For the text-containing cell, return its midpoint in (X, Y) coordinate format. 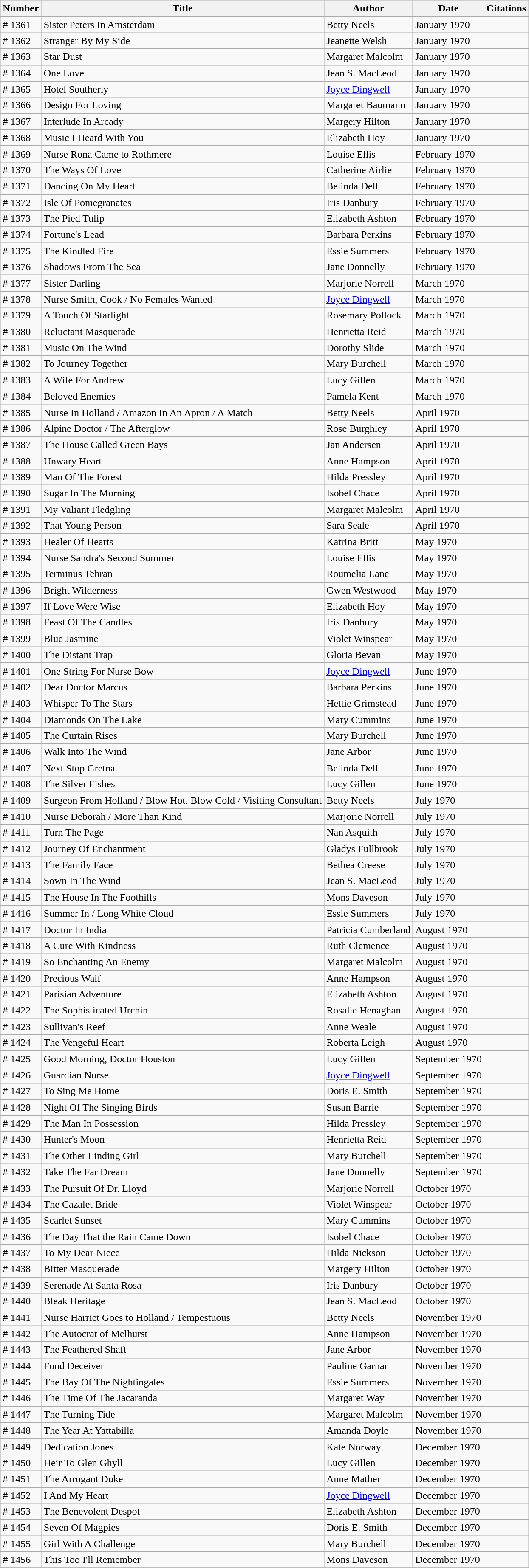
# 1431 (21, 1156)
To Journey Together (183, 364)
The Pursuit Of Dr. Lloyd (183, 1188)
# 1395 (21, 574)
# 1372 (21, 203)
That Young Person (183, 526)
The Time Of The Jacaranda (183, 1398)
Walk Into The Wind (183, 752)
# 1400 (21, 655)
The House In The Foothills (183, 897)
Roberta Leigh (369, 1043)
Author (369, 8)
# 1433 (21, 1188)
Roumelia Lane (369, 574)
# 1405 (21, 736)
Dedication Jones (183, 1447)
# 1445 (21, 1382)
Next Stop Gretna (183, 768)
Nurse In Holland / Amazon In An Apron / A Match (183, 412)
A Wife For Andrew (183, 380)
Interlude In Arcady (183, 121)
# 1391 (21, 510)
The House Called Green Bays (183, 445)
Gwen Westwood (369, 590)
# 1368 (21, 138)
Night Of The Singing Birds (183, 1107)
# 1436 (21, 1237)
# 1383 (21, 380)
Margaret Baumann (369, 105)
Hilda Nickson (369, 1253)
# 1403 (21, 703)
# 1394 (21, 558)
Guardian Nurse (183, 1075)
Alpine Doctor / The Afterglow (183, 428)
# 1373 (21, 219)
# 1447 (21, 1414)
# 1434 (21, 1204)
# 1421 (21, 994)
The Kindled Fire (183, 251)
# 1410 (21, 816)
Design For Loving (183, 105)
Hettie Grimstead (369, 703)
Beloved Enemies (183, 396)
Nurse Smith, Cook / No Females Wanted (183, 299)
# 1362 (21, 41)
# 1455 (21, 1544)
# 1417 (21, 929)
# 1370 (21, 170)
# 1425 (21, 1059)
Susan Barrie (369, 1107)
# 1435 (21, 1220)
# 1369 (21, 154)
A Touch Of Starlight (183, 315)
The Curtain Rises (183, 736)
# 1422 (21, 1011)
# 1364 (21, 73)
# 1446 (21, 1398)
# 1408 (21, 784)
Blue Jasmine (183, 639)
# 1423 (21, 1027)
The Pied Tulip (183, 219)
# 1448 (21, 1430)
# 1409 (21, 800)
Whisper To The Stars (183, 703)
# 1407 (21, 768)
Dear Doctor Marcus (183, 687)
# 1365 (21, 89)
# 1411 (21, 833)
Terminus Tehran (183, 574)
The Other Linding Girl (183, 1156)
# 1374 (21, 235)
This Too I'll Remember (183, 1560)
Shadows From The Sea (183, 267)
The Cazalet Bride (183, 1204)
Heir To Glen Ghyll (183, 1463)
Feast Of The Candles (183, 622)
# 1454 (21, 1528)
Gloria Bevan (369, 655)
The Ways Of Love (183, 170)
# 1381 (21, 348)
# 1443 (21, 1350)
# 1379 (21, 315)
# 1386 (21, 428)
Journey Of Enchantment (183, 849)
Kate Norway (369, 1447)
To Sing Me Home (183, 1091)
# 1380 (21, 332)
# 1392 (21, 526)
Nurse Sandra's Second Summer (183, 558)
Good Morning, Doctor Houston (183, 1059)
The Sophisticated Urchin (183, 1011)
# 1366 (21, 105)
Sown In The Wind (183, 881)
# 1376 (21, 267)
The Turning Tide (183, 1414)
# 1382 (21, 364)
# 1450 (21, 1463)
My Valiant Fledgling (183, 510)
Music I Heard With You (183, 138)
The Day That the Rain Came Down (183, 1237)
# 1375 (21, 251)
Isle Of Pomegranates (183, 203)
Sullivan's Reef (183, 1027)
A Cure With Kindness (183, 946)
# 1385 (21, 412)
Girl With A Challenge (183, 1544)
The Bay Of The Nightingales (183, 1382)
Sister Peters In Amsterdam (183, 25)
Sister Darling (183, 283)
# 1414 (21, 881)
Bitter Masquerade (183, 1269)
Dancing On My Heart (183, 186)
# 1440 (21, 1301)
Anne Weale (369, 1027)
Jeanette Welsh (369, 41)
Pamela Kent (369, 396)
So Enchanting An Enemy (183, 962)
# 1367 (21, 121)
# 1427 (21, 1091)
# 1398 (21, 622)
# 1432 (21, 1172)
# 1378 (21, 299)
Rosalie Henaghan (369, 1011)
The Distant Trap (183, 655)
Diamonds On The Lake (183, 720)
# 1397 (21, 606)
# 1428 (21, 1107)
One String For Nurse Bow (183, 671)
Man Of The Forest (183, 477)
# 1456 (21, 1560)
The Year At Yattabilla (183, 1430)
# 1387 (21, 445)
Katrina Britt (369, 542)
Gladys Fullbrook (369, 849)
The Silver Fishes (183, 784)
# 1426 (21, 1075)
Patricia Cumberland (369, 929)
# 1390 (21, 493)
# 1406 (21, 752)
One Love (183, 73)
The Man In Possession (183, 1123)
Rose Burghley (369, 428)
Catherine Airlie (369, 170)
If Love Were Wise (183, 606)
# 1404 (21, 720)
# 1384 (21, 396)
Stranger By My Side (183, 41)
Fortune's Lead (183, 235)
# 1389 (21, 477)
# 1412 (21, 849)
# 1401 (21, 671)
Bleak Heritage (183, 1301)
# 1439 (21, 1285)
Hunter's Moon (183, 1140)
# 1413 (21, 865)
Citations (506, 8)
# 1449 (21, 1447)
Fond Deceiver (183, 1366)
Music On The Wind (183, 348)
Dorothy Slide (369, 348)
Unwary Heart (183, 461)
# 1415 (21, 897)
Star Dust (183, 57)
# 1453 (21, 1512)
The Benevolent Despot (183, 1512)
Parisian Adventure (183, 994)
Doctor In India (183, 929)
I And My Heart (183, 1495)
# 1441 (21, 1317)
Margaret Way (369, 1398)
Bright Wilderness (183, 590)
# 1451 (21, 1479)
Ruth Clemence (369, 946)
Pauline Garnar (369, 1366)
Title (183, 8)
# 1399 (21, 639)
Serenade At Santa Rosa (183, 1285)
# 1442 (21, 1334)
# 1361 (21, 25)
Amanda Doyle (369, 1430)
# 1402 (21, 687)
Turn The Page (183, 833)
# 1452 (21, 1495)
Reluctant Masquerade (183, 332)
# 1420 (21, 978)
Hotel Southerly (183, 89)
Number (21, 8)
Rosemary Pollock (369, 315)
Nurse Harriet Goes to Holland / Tempestuous (183, 1317)
Sara Seale (369, 526)
Anne Mather (369, 1479)
Surgeon From Holland / Blow Hot, Blow Cold / Visiting Consultant (183, 800)
# 1388 (21, 461)
# 1418 (21, 946)
Bethea Creese (369, 865)
# 1438 (21, 1269)
Jan Andersen (369, 445)
Seven Of Magpies (183, 1528)
# 1363 (21, 57)
The Feathered Shaft (183, 1350)
# 1419 (21, 962)
Take The Far Dream (183, 1172)
# 1393 (21, 542)
Date (449, 8)
Nan Asquith (369, 833)
Nurse Rona Came to Rothmere (183, 154)
Sugar In The Morning (183, 493)
The Vengeful Heart (183, 1043)
Precious Waif (183, 978)
The Family Face (183, 865)
To My Dear Niece (183, 1253)
Summer In / Long White Cloud (183, 913)
# 1444 (21, 1366)
Nurse Deborah / More Than Kind (183, 816)
# 1437 (21, 1253)
# 1424 (21, 1043)
# 1416 (21, 913)
The Autocrat of Melhurst (183, 1334)
Scarlet Sunset (183, 1220)
# 1430 (21, 1140)
# 1377 (21, 283)
# 1429 (21, 1123)
# 1371 (21, 186)
The Arrogant Duke (183, 1479)
Healer Of Hearts (183, 542)
# 1396 (21, 590)
